Locate the cell with the specified text and output its [x, y] center coordinate. 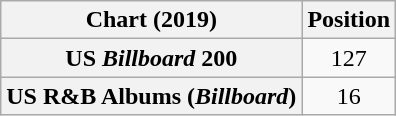
16 [349, 96]
Chart (2019) [152, 20]
127 [349, 58]
US Billboard 200 [152, 58]
Position [349, 20]
US R&B Albums (Billboard) [152, 96]
